Return the (x, y) coordinate for the center point of the cell that contains the specified text.  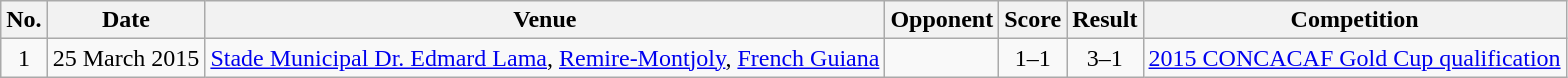
25 March 2015 (126, 58)
No. (24, 20)
1–1 (1033, 58)
Result (1105, 20)
1 (24, 58)
Opponent (942, 20)
Stade Municipal Dr. Edmard Lama, Remire-Montjoly, French Guiana (545, 58)
Score (1033, 20)
Competition (1354, 20)
Date (126, 20)
2015 CONCACAF Gold Cup qualification (1354, 58)
3–1 (1105, 58)
Venue (545, 20)
